Output the [x, y] coordinate of the center of the cell containing the given text.  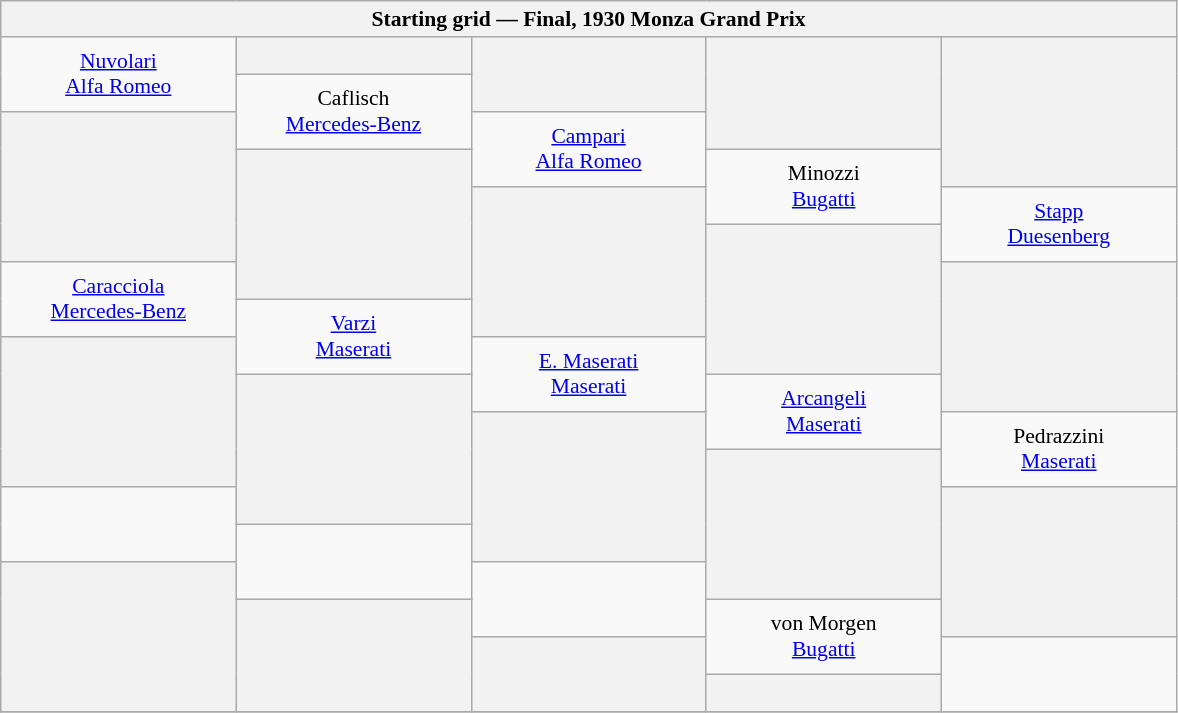
CaracciolaMercedes-Benz [118, 300]
MinozziBugatti [824, 186]
ArcangeliMaserati [824, 412]
CampariAlfa Romeo [588, 150]
E. MaseratiMaserati [588, 374]
NuvolariAlfa Romeo [118, 74]
von MorgenBugatti [824, 636]
CaflischMercedes-Benz [354, 112]
VarziMaserati [354, 336]
Starting grid — Final, 1930 Monza Grand Prix [589, 19]
StappDuesenberg [1058, 224]
PedrazziniMaserati [1058, 450]
